Scan for the cell matching the given text and deliver its (X, Y) coordinate at center. 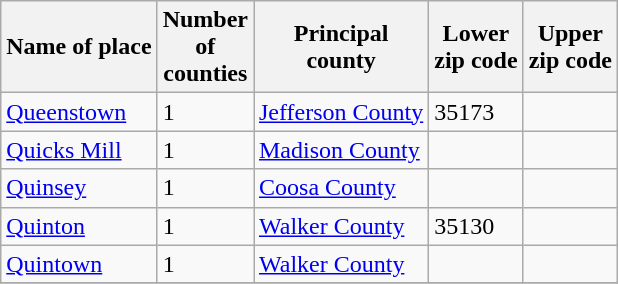
Name of place (79, 47)
Upper zip code (570, 47)
Madison County (342, 150)
Coosa County (342, 188)
Quintown (79, 264)
35130 (476, 226)
Numberofcounties (205, 47)
Jefferson County (342, 112)
Quinsey (79, 188)
Quicks Mill (79, 150)
35173 (476, 112)
Lower zip code (476, 47)
Quinton (79, 226)
Principalcounty (342, 47)
Queenstown (79, 112)
